Find where the given text appears and provide that cell's center as [X, Y] coordinate. 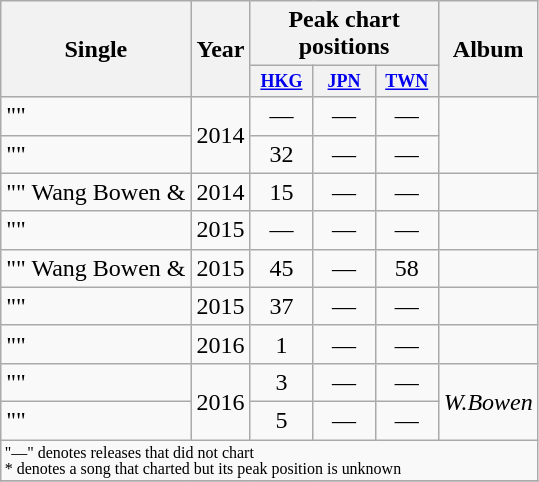
3 [282, 382]
15 [282, 192]
JPN [344, 82]
5 [282, 420]
45 [282, 268]
Album [488, 49]
W.Bowen [488, 401]
"—" denotes releases that did not chart* denotes a song that charted but its peak position is unknown [270, 460]
37 [282, 306]
58 [406, 268]
32 [282, 154]
TWN [406, 82]
Single [96, 49]
Peak chart positions [344, 34]
1 [282, 344]
Year [220, 49]
HKG [282, 82]
